Identify which cell holds the provided text, then report its (x, y) central coordinate. 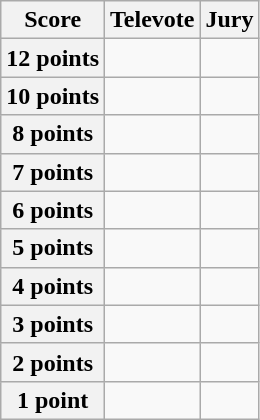
4 points (53, 286)
8 points (53, 134)
Jury (230, 20)
Score (53, 20)
Televote (152, 20)
1 point (53, 400)
7 points (53, 172)
12 points (53, 58)
3 points (53, 324)
2 points (53, 362)
6 points (53, 210)
5 points (53, 248)
10 points (53, 96)
